Scan for the cell matching the given text and deliver its [X, Y] coordinate at center. 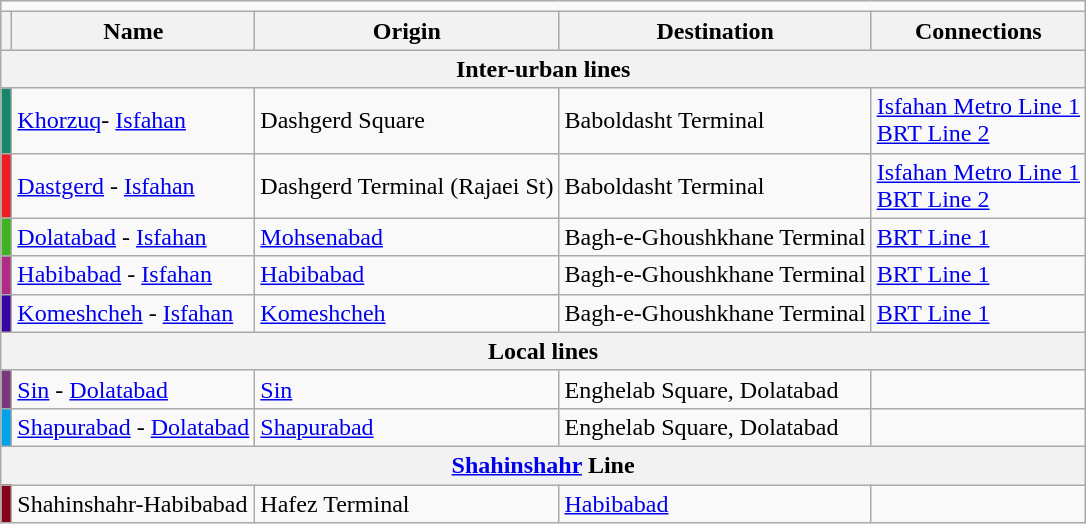
Komeshcheh [407, 313]
Shahinshahr-Habibabad [134, 503]
Inter-urban lines [544, 69]
Mohsenabad [407, 237]
Connections [978, 31]
Sin - Dolatabad [134, 389]
Local lines [544, 351]
Name [134, 31]
Origin [407, 31]
Khorzuq- Isfahan [134, 120]
Shapurabad - Dolatabad [134, 427]
Hafez Terminal [407, 503]
Dastgerd - Isfahan [134, 186]
Shapurabad [407, 427]
Destination [715, 31]
Dashgerd Square [407, 120]
Komeshcheh - Isfahan [134, 313]
Habibabad - Isfahan [134, 275]
Dashgerd Terminal (Rajaei St) [407, 186]
Dolatabad - Isfahan [134, 237]
Sin [407, 389]
Shahinshahr Line [544, 465]
